Extract the (x, y) coordinate from the center of the cell holding the provided text.  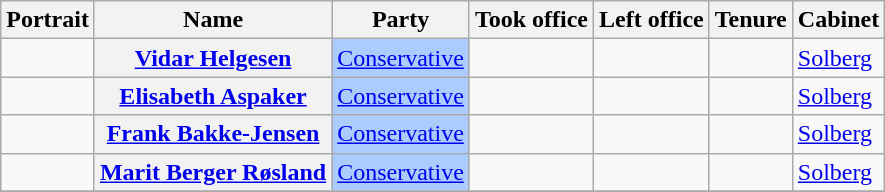
Cabinet (838, 20)
Elisabeth Aspaker (212, 96)
Tenure (750, 20)
Took office (531, 20)
Vidar Helgesen (212, 58)
Name (212, 20)
Portrait (48, 20)
Marit Berger Røsland (212, 172)
Frank Bakke-Jensen (212, 134)
Party (401, 20)
Left office (652, 20)
